Return the (x, y) coordinate for the center point of the cell that contains the specified text.  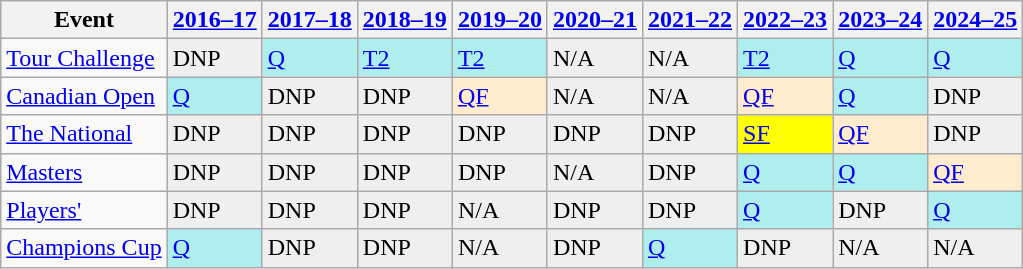
2021–22 (690, 20)
2016–17 (214, 20)
Canadian Open (84, 96)
2017–18 (310, 20)
2023–24 (880, 20)
Players' (84, 210)
SF (786, 134)
Tour Challenge (84, 58)
2024–25 (976, 20)
Masters (84, 172)
Event (84, 20)
2022–23 (786, 20)
2020–21 (594, 20)
2019–20 (500, 20)
2018–19 (404, 20)
Champions Cup (84, 248)
The National (84, 134)
